Provide the [X, Y] coordinate of the cell's center where the given text is located.  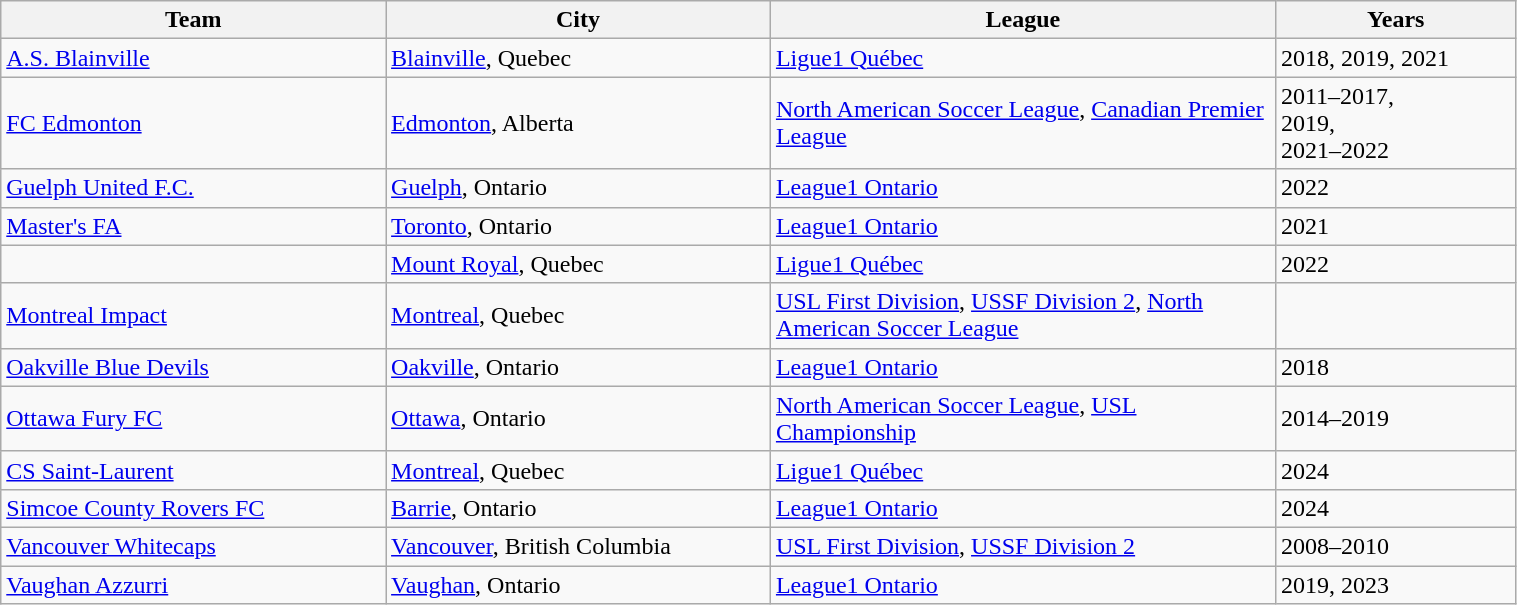
Toronto, Ontario [578, 226]
Mount Royal, Quebec [578, 264]
USL First Division, USSF Division 2 [1022, 546]
Ottawa Fury FC [194, 418]
Oakville Blue Devils [194, 367]
2021 [1396, 226]
USL First Division, USSF Division 2, North American Soccer League [1022, 316]
Guelph United F.C. [194, 188]
Blainville, Quebec [578, 58]
Simcoe County Rovers FC [194, 508]
A.S. Blainville [194, 58]
Team [194, 20]
2008–2010 [1396, 546]
Vancouver, British Columbia [578, 546]
Vaughan, Ontario [578, 585]
2014–2019 [1396, 418]
Vancouver Whitecaps [194, 546]
City [578, 20]
Years [1396, 20]
Edmonton, Alberta [578, 123]
2018, 2019, 2021 [1396, 58]
Guelph, Ontario [578, 188]
2018 [1396, 367]
Oakville, Ontario [578, 367]
CS Saint-Laurent [194, 470]
Montreal Impact [194, 316]
Barrie, Ontario [578, 508]
North American Soccer League, Canadian Premier League [1022, 123]
FC Edmonton [194, 123]
Master's FA [194, 226]
League [1022, 20]
2019, 2023 [1396, 585]
2011–2017,2019,2021–2022 [1396, 123]
Ottawa, Ontario [578, 418]
Vaughan Azzurri [194, 585]
North American Soccer League, USL Championship [1022, 418]
